Search for the cell housing the specified text and yield its (X, Y) center coordinate. 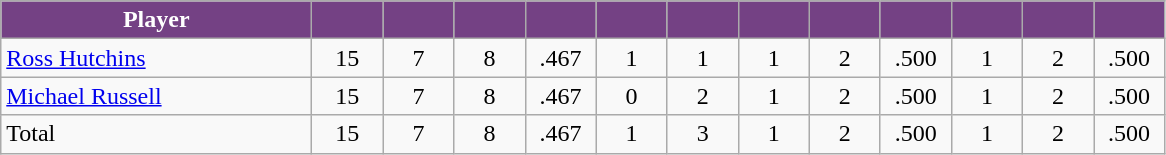
Michael Russell (156, 96)
Player (156, 20)
0 (632, 96)
3 (702, 134)
Total (156, 134)
Ross Hutchins (156, 58)
